Scan for the cell matching the given text and deliver its [x, y] coordinate at center. 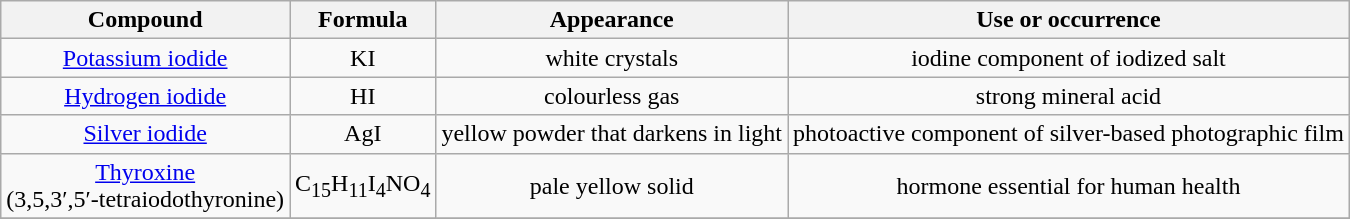
HI [363, 96]
hormone essential for human health [1069, 186]
white crystals [612, 58]
colourless gas [612, 96]
Hydrogen iodide [146, 96]
Potassium iodide [146, 58]
AgI [363, 134]
strong mineral acid [1069, 96]
Formula [363, 20]
yellow powder that darkens in light [612, 134]
pale yellow solid [612, 186]
iodine component of iodized salt [1069, 58]
Silver iodide [146, 134]
C15H11I4NO4 [363, 186]
Compound [146, 20]
Use or occurrence [1069, 20]
photoactive component of silver-based photographic film [1069, 134]
Thyroxine(3,5,3′,5′-tetraiodothyronine) [146, 186]
Appearance [612, 20]
KI [363, 58]
